Return (x, y) of the center of cell containing provided text 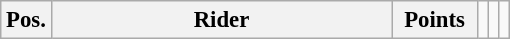
Pos. (26, 20)
Points (435, 20)
Rider (222, 20)
